Scan for the cell matching the given text and deliver its [X, Y] coordinate at center. 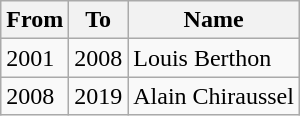
To [98, 20]
2019 [98, 96]
2001 [35, 58]
Alain Chiraussel [214, 96]
Name [214, 20]
Louis Berthon [214, 58]
From [35, 20]
